Capture the cell that displays the provided text and extract its (x, y) central coordinate. 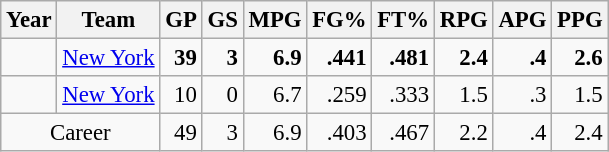
.441 (340, 58)
APG (522, 20)
.467 (404, 133)
FG% (340, 20)
39 (181, 58)
MPG (275, 20)
Year (29, 20)
.3 (522, 95)
.481 (404, 58)
RPG (464, 20)
Career (80, 133)
PPG (580, 20)
Team (108, 20)
.333 (404, 95)
10 (181, 95)
GP (181, 20)
2.2 (464, 133)
2.6 (580, 58)
.403 (340, 133)
49 (181, 133)
GS (222, 20)
.259 (340, 95)
6.7 (275, 95)
0 (222, 95)
FT% (404, 20)
